Determine the (x, y) coordinate at the center of the cell enclosing the given text.  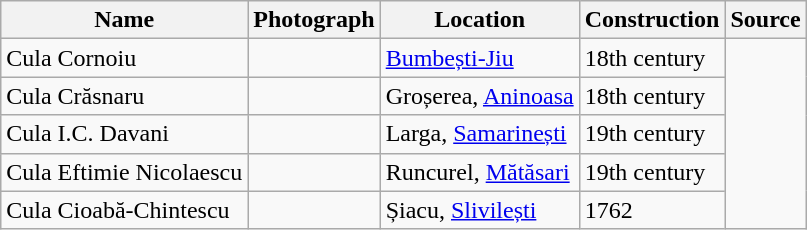
Location (480, 20)
Larga, Samarinești (480, 134)
Runcurel, Mătăsari (480, 172)
1762 (652, 210)
Cula I.C. Davani (124, 134)
Șiacu, Slivilești (480, 210)
Cula Crăsnaru (124, 96)
Source (766, 20)
Name (124, 20)
Construction (652, 20)
Cula Cornoiu (124, 58)
Cula Eftimie Nicolaescu (124, 172)
Bumbești-Jiu (480, 58)
Groșerea, Aninoasa (480, 96)
Photograph (314, 20)
Cula Cioabă-Chintescu (124, 210)
